Find where the given text appears and provide that cell's center as [X, Y] coordinate. 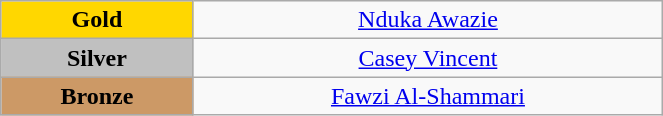
Nduka Awazie [428, 20]
Silver [97, 58]
Casey Vincent [428, 58]
Bronze [97, 96]
Gold [97, 20]
Fawzi Al-Shammari [428, 96]
